From the cell containing the given text, extract its center point as [X, Y] coordinate. 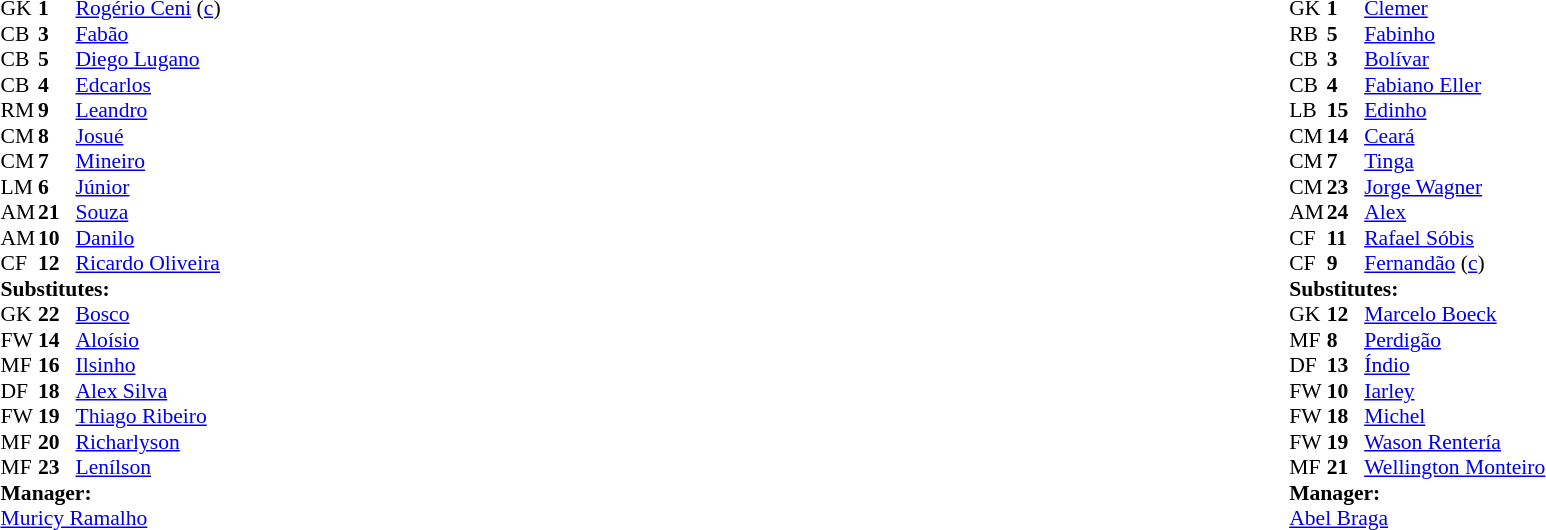
Edinho [1454, 111]
RB [1308, 34]
Marcelo Boeck [1454, 315]
Alex Silva [148, 391]
Thiago Ribeiro [148, 417]
Lenílson [148, 467]
13 [1346, 365]
Aloísio [148, 340]
Índio [1454, 365]
Souza [148, 213]
Alex [1454, 213]
Tinga [1454, 161]
Michel [1454, 417]
Josué [148, 136]
Wason Rentería [1454, 442]
Fabinho [1454, 34]
16 [57, 365]
Fernandão (c) [1454, 263]
Mineiro [148, 161]
Richarlyson [148, 442]
24 [1346, 213]
Leandro [148, 111]
Fabiano Eller [1454, 85]
22 [57, 315]
Júnior [148, 187]
Iarley [1454, 391]
Wellington Monteiro [1454, 467]
Danilo [148, 238]
Ilsinho [148, 365]
Jorge Wagner [1454, 187]
Perdigão [1454, 340]
6 [57, 187]
20 [57, 442]
Fabão [148, 34]
Bolívar [1454, 59]
Ricardo Oliveira [148, 263]
RM [19, 111]
LB [1308, 111]
11 [1346, 238]
Edcarlos [148, 85]
LM [19, 187]
Diego Lugano [148, 59]
Bosco [148, 315]
Rafael Sóbis [1454, 238]
Ceará [1454, 136]
15 [1346, 111]
